Extract the [X, Y] coordinate from the center of the cell holding the provided text.  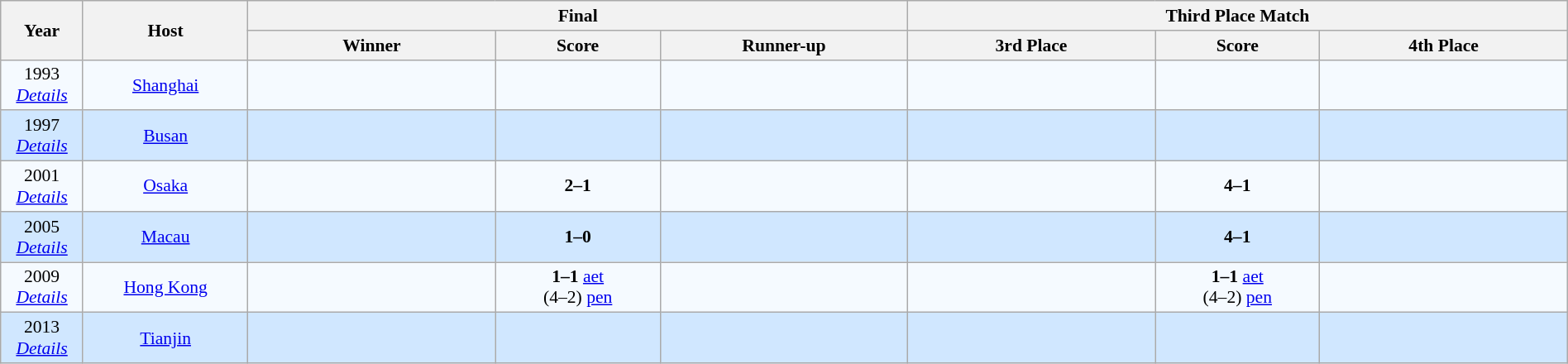
1–0 [577, 237]
2013Details [42, 338]
Winner [372, 45]
1993Details [42, 84]
1997Details [42, 136]
2001Details [42, 187]
Host [165, 30]
2005Details [42, 237]
Year [42, 30]
Final [578, 16]
Osaka [165, 187]
Shanghai [165, 84]
Tianjin [165, 338]
Hong Kong [165, 288]
2–1 [577, 187]
2009Details [42, 288]
3rd Place [1030, 45]
Busan [165, 136]
4th Place [1444, 45]
Third Place Match [1237, 16]
Macau [165, 237]
Runner-up [784, 45]
